Locate the cell with the specified text and output its (X, Y) center coordinate. 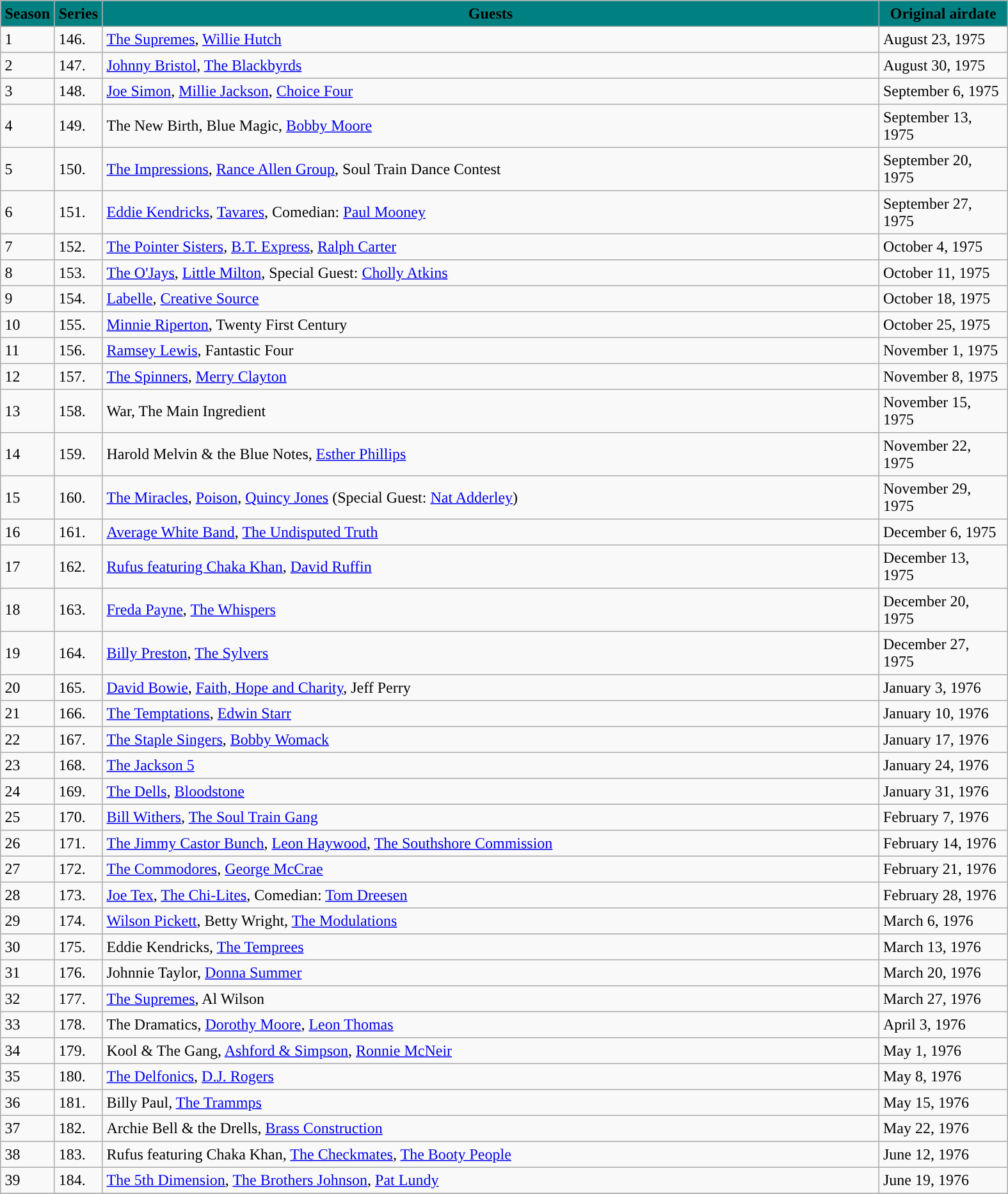
May 8, 1976 (943, 1076)
April 3, 1976 (943, 1024)
161. (78, 532)
32 (28, 999)
11 (28, 350)
The Staple Singers, Bobby Womack (491, 739)
May 15, 1976 (943, 1102)
15 (28, 497)
Joe Simon, Millie Jackson, Choice Four (491, 91)
Minnie Riperton, Twenty First Century (491, 325)
Rufus featuring Chaka Khan, The Checkmates, The Booty People (491, 1154)
Labelle, Creative Source (491, 298)
148. (78, 91)
6 (28, 213)
16 (28, 532)
150. (78, 169)
173. (78, 895)
177. (78, 999)
September 6, 1975 (943, 91)
Johnnie Taylor, Donna Summer (491, 972)
May 1, 1976 (943, 1051)
Eddie Kendricks, Tavares, Comedian: Paul Mooney (491, 213)
168. (78, 765)
3 (28, 91)
159. (78, 455)
October 18, 1975 (943, 298)
13 (28, 411)
November 1, 1975 (943, 350)
The Miracles, Poison, Quincy Jones (Special Guest: Nat Adderley) (491, 497)
23 (28, 765)
The 5th Dimension, The Brothers Johnson, Pat Lundy (491, 1180)
26 (28, 843)
183. (78, 1154)
175. (78, 947)
Bill Withers, The Soul Train Gang (491, 817)
November 29, 1975 (943, 497)
167. (78, 739)
39 (28, 1180)
180. (78, 1076)
152. (78, 246)
February 21, 1976 (943, 869)
169. (78, 791)
March 6, 1976 (943, 921)
153. (78, 273)
14 (28, 455)
War, The Main Ingredient (491, 411)
November 8, 1975 (943, 376)
20 (28, 688)
The New Birth, Blue Magic, Bobby Moore (491, 126)
The Spinners, Merry Clayton (491, 376)
September 20, 1975 (943, 169)
September 27, 1975 (943, 213)
Average White Band, The Undisputed Truth (491, 532)
33 (28, 1024)
Billy Paul, The Trammps (491, 1102)
10 (28, 325)
Season (28, 13)
Archie Bell & the Drells, Brass Construction (491, 1128)
181. (78, 1102)
The Delfonics, D.J. Rogers (491, 1076)
17 (28, 567)
21 (28, 713)
34 (28, 1051)
September 13, 1975 (943, 126)
The Supremes, Willie Hutch (491, 39)
156. (78, 350)
The Temptations, Edwin Starr (491, 713)
Billy Preston, The Sylvers (491, 653)
February 14, 1976 (943, 843)
172. (78, 869)
Freda Payne, The Whispers (491, 610)
Harold Melvin & the Blue Notes, Esther Phillips (491, 455)
7 (28, 246)
August 30, 1975 (943, 65)
19 (28, 653)
149. (78, 126)
October 4, 1975 (943, 246)
162. (78, 567)
June 19, 1976 (943, 1180)
12 (28, 376)
164. (78, 653)
January 3, 1976 (943, 688)
October 25, 1975 (943, 325)
Eddie Kendricks, The Temprees (491, 947)
22 (28, 739)
Joe Tex, The Chi-Lites, Comedian: Tom Dreesen (491, 895)
Wilson Pickett, Betty Wright, The Modulations (491, 921)
January 31, 1976 (943, 791)
November 22, 1975 (943, 455)
24 (28, 791)
163. (78, 610)
30 (28, 947)
Series (78, 13)
August 23, 1975 (943, 39)
27 (28, 869)
The Commodores, George McCrae (491, 869)
147. (78, 65)
The Jackson 5 (491, 765)
157. (78, 376)
155. (78, 325)
The Dells, Bloodstone (491, 791)
Johnny Bristol, The Blackbyrds (491, 65)
February 28, 1976 (943, 895)
160. (78, 497)
182. (78, 1128)
151. (78, 213)
November 15, 1975 (943, 411)
8 (28, 273)
The Supremes, Al Wilson (491, 999)
Guests (491, 13)
The Impressions, Rance Allen Group, Soul Train Dance Contest (491, 169)
166. (78, 713)
The Jimmy Castor Bunch, Leon Haywood, The Southshore Commission (491, 843)
Original airdate (943, 13)
January 10, 1976 (943, 713)
154. (78, 298)
January 24, 1976 (943, 765)
Ramsey Lewis, Fantastic Four (491, 350)
March 27, 1976 (943, 999)
May 22, 1976 (943, 1128)
165. (78, 688)
35 (28, 1076)
Kool & The Gang, Ashford & Simpson, Ronnie McNeir (491, 1051)
9 (28, 298)
David Bowie, Faith, Hope and Charity, Jeff Perry (491, 688)
1 (28, 39)
174. (78, 921)
36 (28, 1102)
4 (28, 126)
25 (28, 817)
December 20, 1975 (943, 610)
146. (78, 39)
2 (28, 65)
176. (78, 972)
5 (28, 169)
December 13, 1975 (943, 567)
The O'Jays, Little Milton, Special Guest: Cholly Atkins (491, 273)
March 13, 1976 (943, 947)
December 27, 1975 (943, 653)
37 (28, 1128)
The Dramatics, Dorothy Moore, Leon Thomas (491, 1024)
31 (28, 972)
February 7, 1976 (943, 817)
June 12, 1976 (943, 1154)
171. (78, 843)
October 11, 1975 (943, 273)
158. (78, 411)
January 17, 1976 (943, 739)
December 6, 1975 (943, 532)
March 20, 1976 (943, 972)
184. (78, 1180)
178. (78, 1024)
Rufus featuring Chaka Khan, David Ruffin (491, 567)
179. (78, 1051)
170. (78, 817)
18 (28, 610)
The Pointer Sisters, B.T. Express, Ralph Carter (491, 246)
28 (28, 895)
29 (28, 921)
38 (28, 1154)
